Determine the (x, y) coordinate at the center of the cell enclosing the given text.  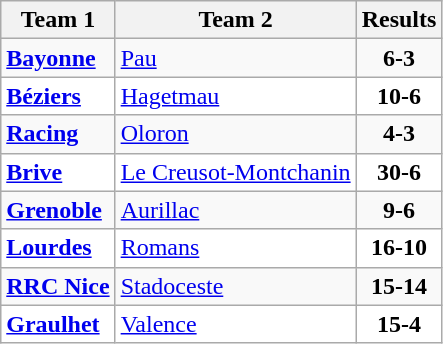
6-3 (399, 58)
Stadoceste (236, 286)
Valence (236, 324)
RRC Nice (58, 286)
Romans (236, 248)
Le Creusot-Montchanin (236, 172)
Pau (236, 58)
15-14 (399, 286)
10-6 (399, 96)
Brive (58, 172)
Grenoble (58, 210)
Hagetmau (236, 96)
Béziers (58, 96)
15-4 (399, 324)
Oloron (236, 134)
Team 2 (236, 20)
Racing (58, 134)
Bayonne (58, 58)
9-6 (399, 210)
16-10 (399, 248)
4-3 (399, 134)
Results (399, 20)
Team 1 (58, 20)
30-6 (399, 172)
Aurillac (236, 210)
Graulhet (58, 324)
Lourdes (58, 248)
